Capture the cell that displays the provided text and extract its [X, Y] central coordinate. 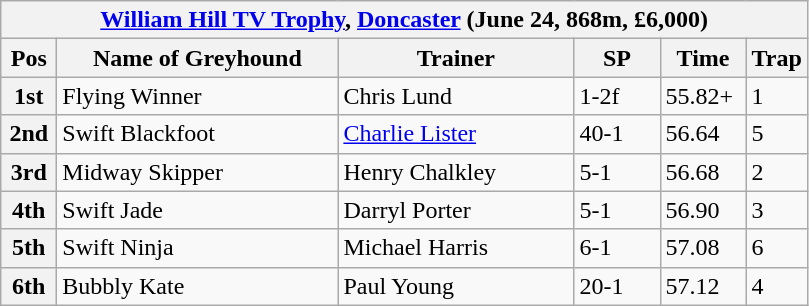
6th [29, 286]
1 [776, 96]
20-1 [617, 286]
Henry Chalkley [456, 172]
56.90 [703, 210]
40-1 [617, 134]
56.68 [703, 172]
4th [29, 210]
6-1 [617, 248]
Bubbly Kate [198, 286]
Darryl Porter [456, 210]
Charlie Lister [456, 134]
57.12 [703, 286]
2 [776, 172]
57.08 [703, 248]
3 [776, 210]
Swift Jade [198, 210]
Trap [776, 58]
4 [776, 286]
William Hill TV Trophy, Doncaster (June 24, 868m, £6,000) [404, 20]
Midway Skipper [198, 172]
Michael Harris [456, 248]
3rd [29, 172]
5th [29, 248]
Pos [29, 58]
5 [776, 134]
Chris Lund [456, 96]
Flying Winner [198, 96]
SP [617, 58]
1-2f [617, 96]
Name of Greyhound [198, 58]
56.64 [703, 134]
2nd [29, 134]
55.82+ [703, 96]
Paul Young [456, 286]
6 [776, 248]
Time [703, 58]
Swift Blackfoot [198, 134]
Swift Ninja [198, 248]
Trainer [456, 58]
1st [29, 96]
